Locate the cell with the specified text and output its (x, y) center coordinate. 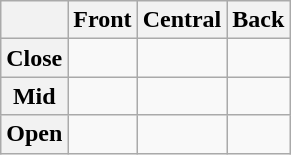
Close (34, 58)
Front (102, 20)
Central (182, 20)
Back (258, 20)
Open (34, 134)
Mid (34, 96)
